Return [X, Y] of the center of cell containing provided text 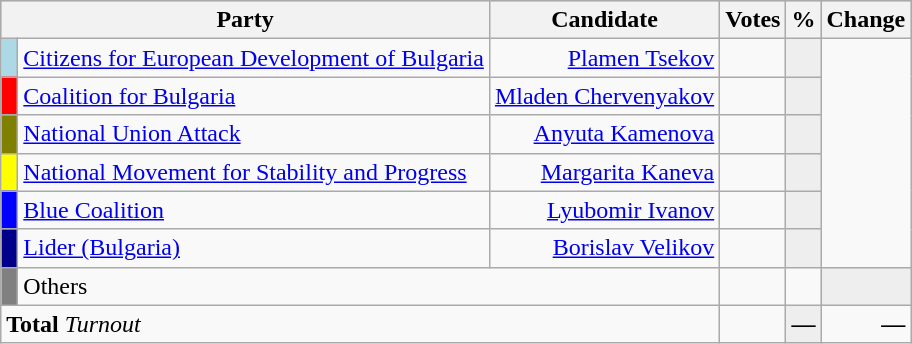
Citizens for European Development of Bulgaria [254, 58]
Change [866, 20]
Coalition for Bulgaria [254, 96]
Anyuta Kamenova [604, 134]
National Movement for Stability and Progress [254, 172]
Blue Coalition [254, 210]
Borislav Velikov [604, 248]
Total Turnout [360, 324]
% [804, 20]
Lider (Bulgaria) [254, 248]
National Union Attack [254, 134]
Others [369, 286]
Party [246, 20]
Margarita Kaneva [604, 172]
Plamen Tsekov [604, 58]
Lyubomir Ivanov [604, 210]
Votes [753, 20]
Mladen Chervenyakov [604, 96]
Candidate [604, 20]
